Locate the cell with the specified text and output its (x, y) center coordinate. 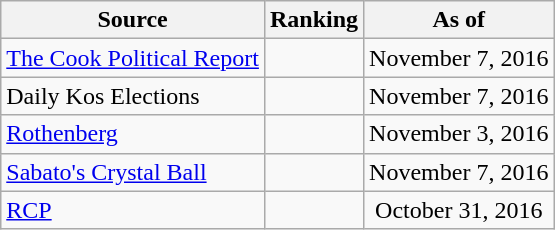
Daily Kos Elections (133, 96)
Sabato's Crystal Ball (133, 172)
As of (459, 20)
November 3, 2016 (459, 134)
Source (133, 20)
October 31, 2016 (459, 210)
Ranking (314, 20)
The Cook Political Report (133, 58)
RCP (133, 210)
Rothenberg (133, 134)
